Search for the cell housing the specified text and yield its [X, Y] center coordinate. 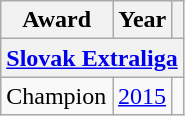
Award [57, 20]
2015 [142, 96]
Year [142, 20]
Slovak Extraliga [92, 58]
Champion [57, 96]
